Detect which cell encompasses the target text, then output its (X, Y) center coordinate. 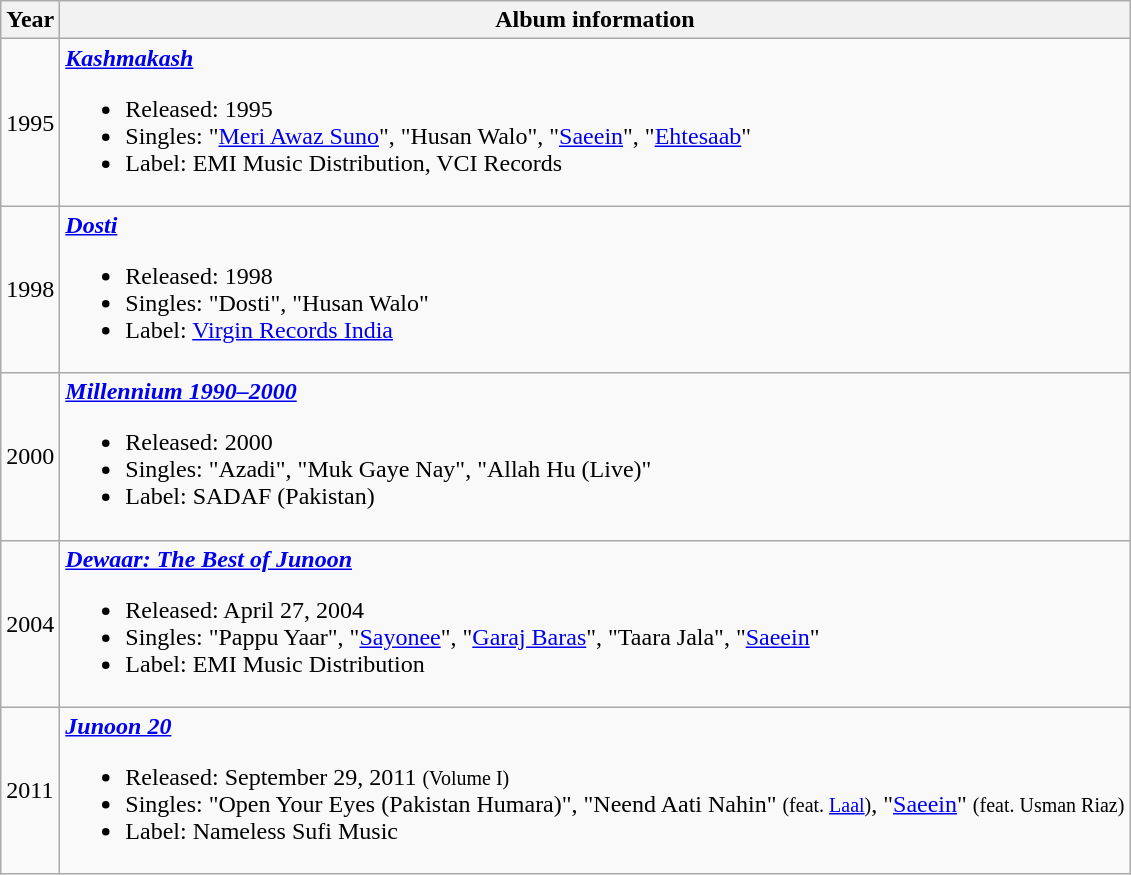
Year (30, 20)
1995 (30, 122)
DostiReleased: 1998Singles: "Dosti", "Husan Walo"Label: Virgin Records India (595, 290)
Album information (595, 20)
Millennium 1990–2000Released: 2000Singles: "Azadi", "Muk Gaye Nay", "Allah Hu (Live)"Label: SADAF (Pakistan) (595, 456)
2011 (30, 790)
KashmakashReleased: 1995Singles: "Meri Awaz Suno", "Husan Walo", "Saeein", "Ehtesaab"Label: EMI Music Distribution, VCI Records (595, 122)
2004 (30, 624)
2000 (30, 456)
1998 (30, 290)
